Extract the (X, Y) coordinate from the center of the cell holding the provided text.  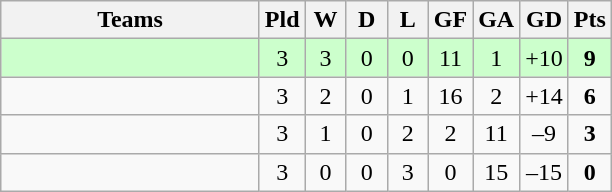
GA (496, 20)
W (326, 20)
D (366, 20)
Teams (130, 20)
15 (496, 172)
–9 (544, 134)
L (408, 20)
9 (590, 58)
6 (590, 96)
Pts (590, 20)
GD (544, 20)
+14 (544, 96)
16 (450, 96)
+10 (544, 58)
GF (450, 20)
Pld (282, 20)
–15 (544, 172)
